Search for the cell housing the specified text and yield its (X, Y) center coordinate. 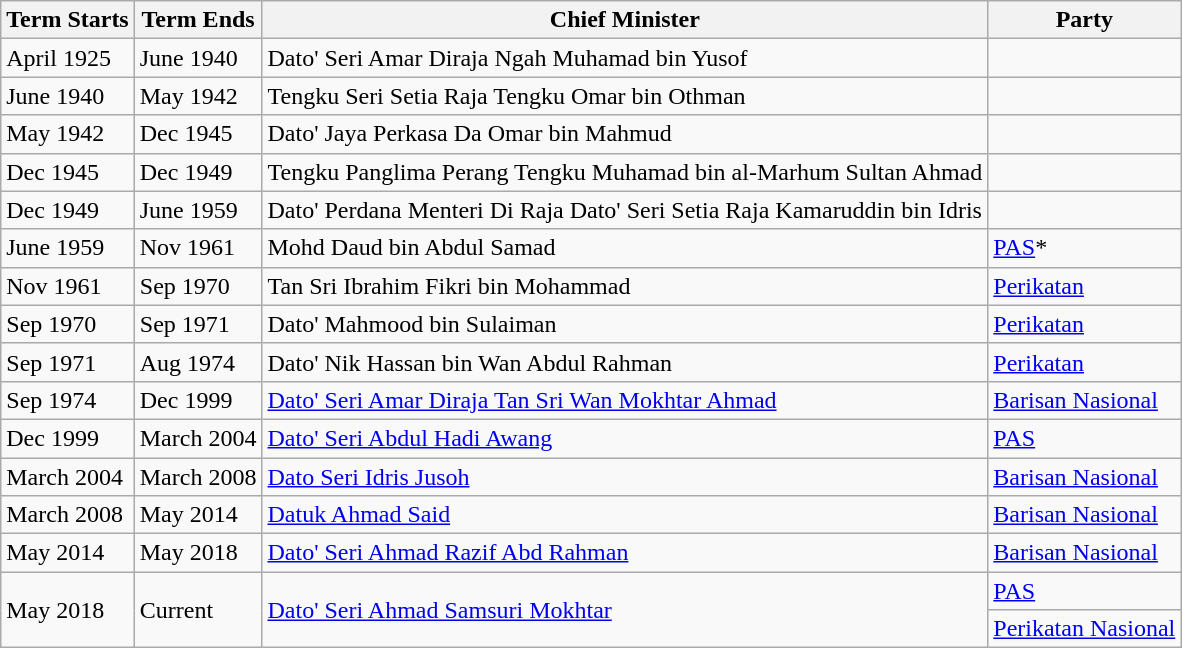
Dato' Seri Ahmad Samsuri Mokhtar (625, 610)
Tan Sri Ibrahim Fikri bin Mohammad (625, 286)
Perikatan Nasional (1084, 629)
Current (198, 610)
Dato' Nik Hassan bin Wan Abdul Rahman (625, 362)
Party (1084, 20)
PAS* (1084, 248)
Term Starts (68, 20)
Dato' Jaya Perkasa Da Omar bin Mahmud (625, 134)
Dato' Seri Amar Diraja Ngah Muhamad bin Yusof (625, 58)
Mohd Daud bin Abdul Samad (625, 248)
Term Ends (198, 20)
Sep 1974 (68, 400)
Dato' Seri Amar Diraja Tan Sri Wan Mokhtar Ahmad (625, 400)
Dato' Mahmood bin Sulaiman (625, 324)
Dato Seri Idris Jusoh (625, 477)
Dato' Perdana Menteri Di Raja Dato' Seri Setia Raja Kamaruddin bin Idris (625, 210)
Chief Minister (625, 20)
Dato' Seri Abdul Hadi Awang (625, 438)
Dato' Seri Ahmad Razif Abd Rahman (625, 553)
Tengku Seri Setia Raja Tengku Omar bin Othman (625, 96)
April 1925 (68, 58)
Datuk Ahmad Said (625, 515)
Aug 1974 (198, 362)
Tengku Panglima Perang Tengku Muhamad bin al-Marhum Sultan Ahmad (625, 172)
